Detect which cell encompasses the target text, then output its (x, y) center coordinate. 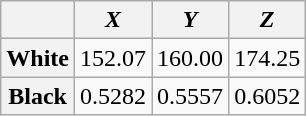
White (38, 58)
174.25 (268, 58)
0.5557 (190, 96)
152.07 (112, 58)
0.5282 (112, 96)
160.00 (190, 58)
Y (190, 20)
0.6052 (268, 96)
Z (268, 20)
Black (38, 96)
X (112, 20)
